Determine the [x, y] coordinate at the center of the cell enclosing the given text.  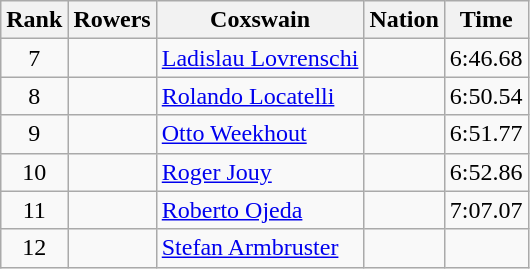
Rolando Locatelli [260, 96]
11 [34, 210]
6:50.54 [486, 96]
Rowers [112, 20]
6:46.68 [486, 58]
Stefan Armbruster [260, 248]
Roberto Ojeda [260, 210]
7:07.07 [486, 210]
Ladislau Lovrenschi [260, 58]
12 [34, 248]
Nation [404, 20]
9 [34, 134]
6:52.86 [486, 172]
10 [34, 172]
Time [486, 20]
6:51.77 [486, 134]
Rank [34, 20]
Otto Weekhout [260, 134]
7 [34, 58]
Coxswain [260, 20]
Roger Jouy [260, 172]
8 [34, 96]
